Pinpoint the cell where the given text exists, returning its (X, Y) midpoint coordinate. 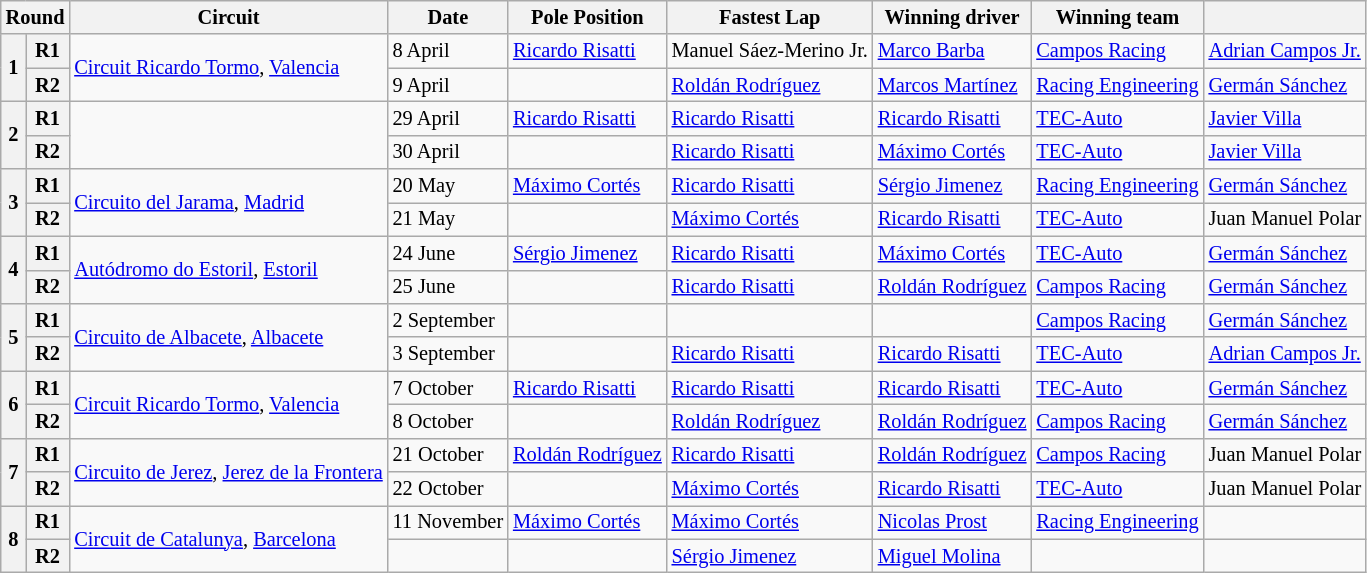
8 October (448, 421)
2 September (448, 320)
Circuito de Albacete, Albacete (228, 336)
22 October (448, 489)
7 (14, 472)
Winning team (1117, 17)
4 (14, 270)
21 May (448, 219)
11 November (448, 522)
3 (14, 202)
Manuel Sáez-Merino Jr. (770, 51)
Round (36, 17)
30 April (448, 152)
Miguel Molina (952, 556)
Circuit de Catalunya, Barcelona (228, 538)
Circuito del Jarama, Madrid (228, 202)
25 June (448, 287)
8 April (448, 51)
Date (448, 17)
5 (14, 336)
1 (14, 68)
Marcos Martínez (952, 85)
Autódromo do Estoril, Estoril (228, 270)
Circuito de Jerez, Jerez de la Frontera (228, 472)
6 (14, 404)
20 May (448, 186)
8 (14, 538)
24 June (448, 253)
7 October (448, 388)
2 (14, 134)
9 April (448, 85)
29 April (448, 118)
Winning driver (952, 17)
Fastest Lap (770, 17)
Pole Position (588, 17)
Marco Barba (952, 51)
21 October (448, 455)
Circuit (228, 17)
3 September (448, 354)
Nicolas Prost (952, 522)
